From the cell containing the given text, extract its center point as (x, y) coordinate. 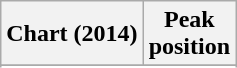
Peakposition (189, 34)
Chart (2014) (72, 34)
